Identify which cell holds the provided text, then report its [X, Y] central coordinate. 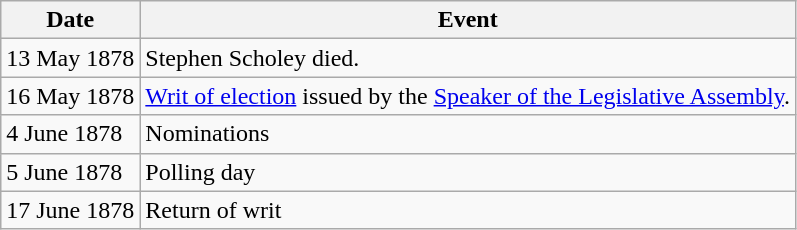
16 May 1878 [70, 96]
Writ of election issued by the Speaker of the Legislative Assembly. [468, 96]
Nominations [468, 134]
17 June 1878 [70, 210]
Event [468, 20]
Stephen Scholey died. [468, 58]
Return of writ [468, 210]
Polling day [468, 172]
13 May 1878 [70, 58]
5 June 1878 [70, 172]
4 June 1878 [70, 134]
Date [70, 20]
